Locate the cell with the specified text and output its (X, Y) center coordinate. 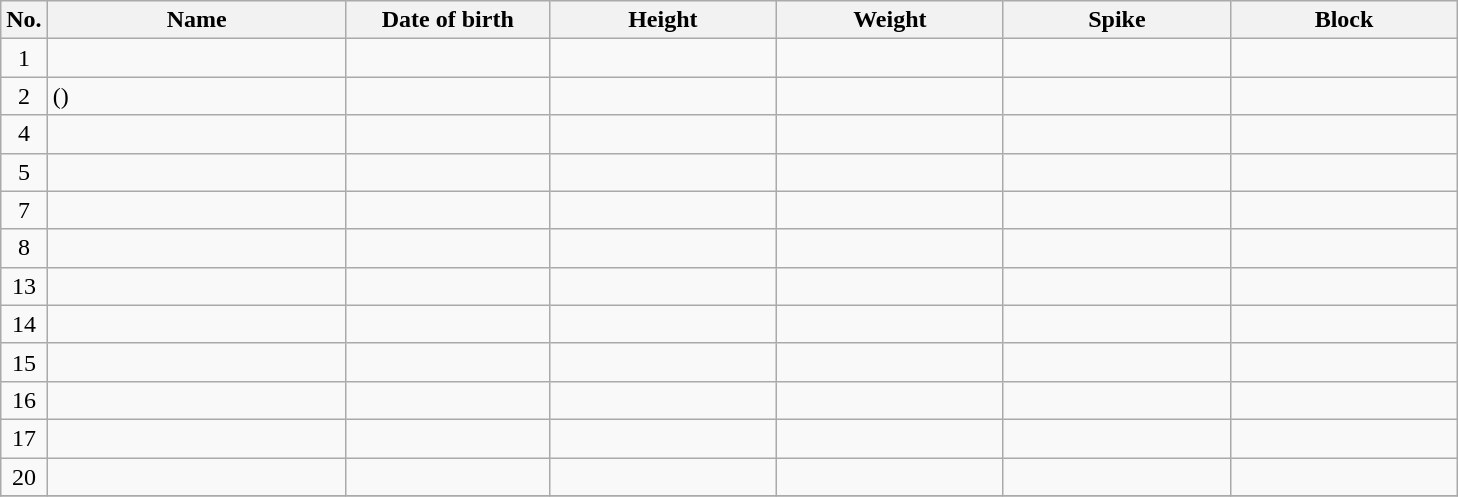
8 (24, 248)
17 (24, 438)
() (196, 96)
Date of birth (448, 20)
16 (24, 400)
Height (662, 20)
Name (196, 20)
Spike (1116, 20)
1 (24, 58)
Block (1344, 20)
15 (24, 362)
Weight (890, 20)
13 (24, 286)
5 (24, 172)
14 (24, 324)
7 (24, 210)
20 (24, 477)
4 (24, 134)
2 (24, 96)
No. (24, 20)
